Find where the given text appears and provide that cell's center as (X, Y) coordinate. 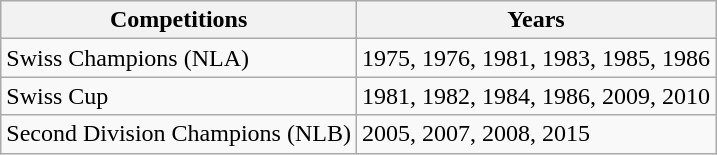
1975, 1976, 1981, 1983, 1985, 1986 (536, 58)
Swiss Champions (NLA) (179, 58)
Second Division Champions (NLB) (179, 134)
Competitions (179, 20)
Swiss Cup (179, 96)
1981, 1982, 1984, 1986, 2009, 2010 (536, 96)
2005, 2007, 2008, 2015 (536, 134)
Years (536, 20)
